Detect which cell encompasses the target text, then output its (X, Y) center coordinate. 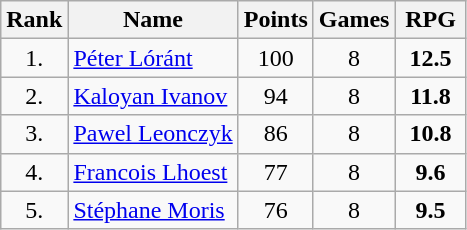
Pawel Leonczyk (153, 134)
Name (153, 20)
11.8 (430, 96)
3. (34, 134)
9.6 (430, 172)
1. (34, 58)
4. (34, 172)
Rank (34, 20)
Points (276, 20)
94 (276, 96)
2. (34, 96)
76 (276, 210)
9.5 (430, 210)
Games (354, 20)
5. (34, 210)
100 (276, 58)
10.8 (430, 134)
86 (276, 134)
Francois Lhoest (153, 172)
77 (276, 172)
12.5 (430, 58)
Kaloyan Ivanov (153, 96)
RPG (430, 20)
Péter Lóránt (153, 58)
Stéphane Moris (153, 210)
